Return [x, y] of the center of cell containing provided text 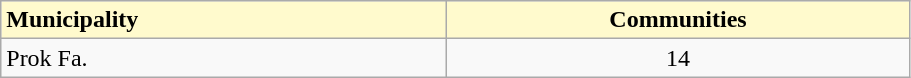
Communities [678, 20]
14 [678, 58]
Prok Fa. [224, 58]
Municipality [224, 20]
